Return (X, Y) of the center of cell containing provided text 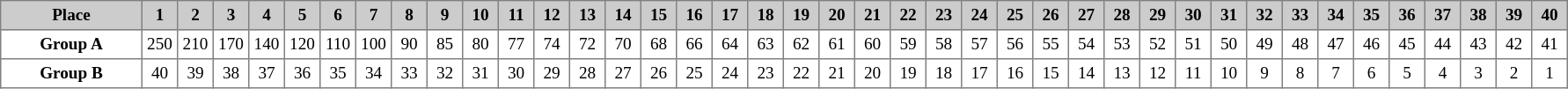
62 (801, 44)
250 (159, 44)
43 (1478, 44)
Group A (71, 44)
48 (1300, 44)
60 (872, 44)
74 (552, 44)
170 (231, 44)
64 (729, 44)
Place (71, 16)
42 (1513, 44)
44 (1442, 44)
57 (979, 44)
120 (302, 44)
85 (444, 44)
50 (1228, 44)
80 (480, 44)
77 (516, 44)
140 (267, 44)
72 (587, 44)
90 (409, 44)
55 (1051, 44)
47 (1336, 44)
45 (1407, 44)
41 (1550, 44)
58 (943, 44)
59 (908, 44)
51 (1193, 44)
63 (766, 44)
70 (623, 44)
66 (694, 44)
Group B (71, 74)
61 (837, 44)
110 (338, 44)
100 (373, 44)
68 (658, 44)
56 (1015, 44)
210 (195, 44)
49 (1264, 44)
46 (1371, 44)
52 (1157, 44)
54 (1086, 44)
53 (1122, 44)
